From the cell containing the given text, extract its center point as (X, Y) coordinate. 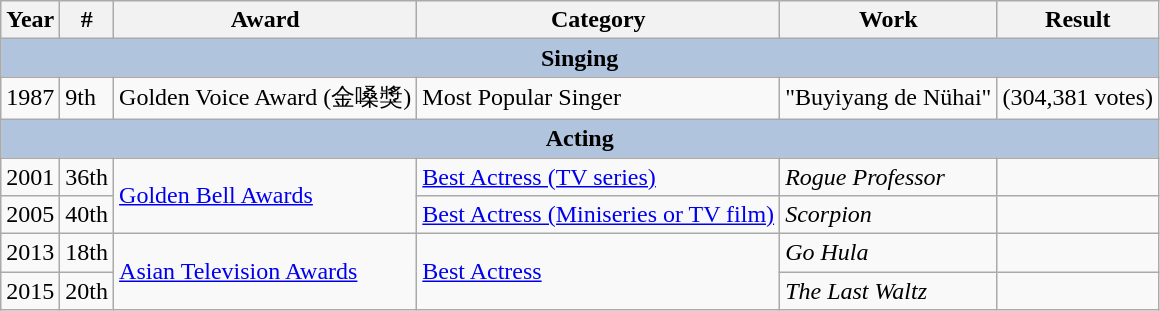
Category (598, 20)
Golden Voice Award (金嗓獎) (266, 98)
Golden Bell Awards (266, 196)
2013 (30, 253)
Scorpion (888, 215)
Singing (580, 58)
18th (87, 253)
Best Actress (TV series) (598, 177)
9th (87, 98)
20th (87, 291)
Acting (580, 138)
2001 (30, 177)
(304,381 votes) (1078, 98)
40th (87, 215)
Year (30, 20)
Result (1078, 20)
Asian Television Awards (266, 272)
Go Hula (888, 253)
The Last Waltz (888, 291)
Work (888, 20)
"Buyiyang de Nühai" (888, 98)
2015 (30, 291)
36th (87, 177)
Best Actress (598, 272)
Award (266, 20)
1987 (30, 98)
Most Popular Singer (598, 98)
Best Actress (Miniseries or TV film) (598, 215)
Rogue Professor (888, 177)
# (87, 20)
2005 (30, 215)
